Capture the cell that displays the provided text and extract its (x, y) central coordinate. 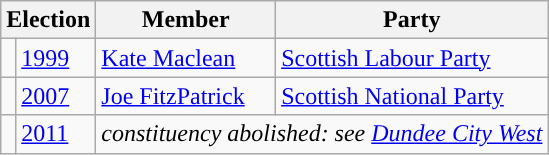
Kate Maclean (186, 58)
1999 (56, 58)
Scottish Labour Party (412, 58)
Scottish National Party (412, 96)
Party (412, 20)
constituency abolished: see Dundee City West (322, 134)
2011 (56, 134)
Member (186, 20)
Election (48, 20)
Joe FitzPatrick (186, 96)
2007 (56, 96)
